Return (X, Y) of the center of cell containing provided text 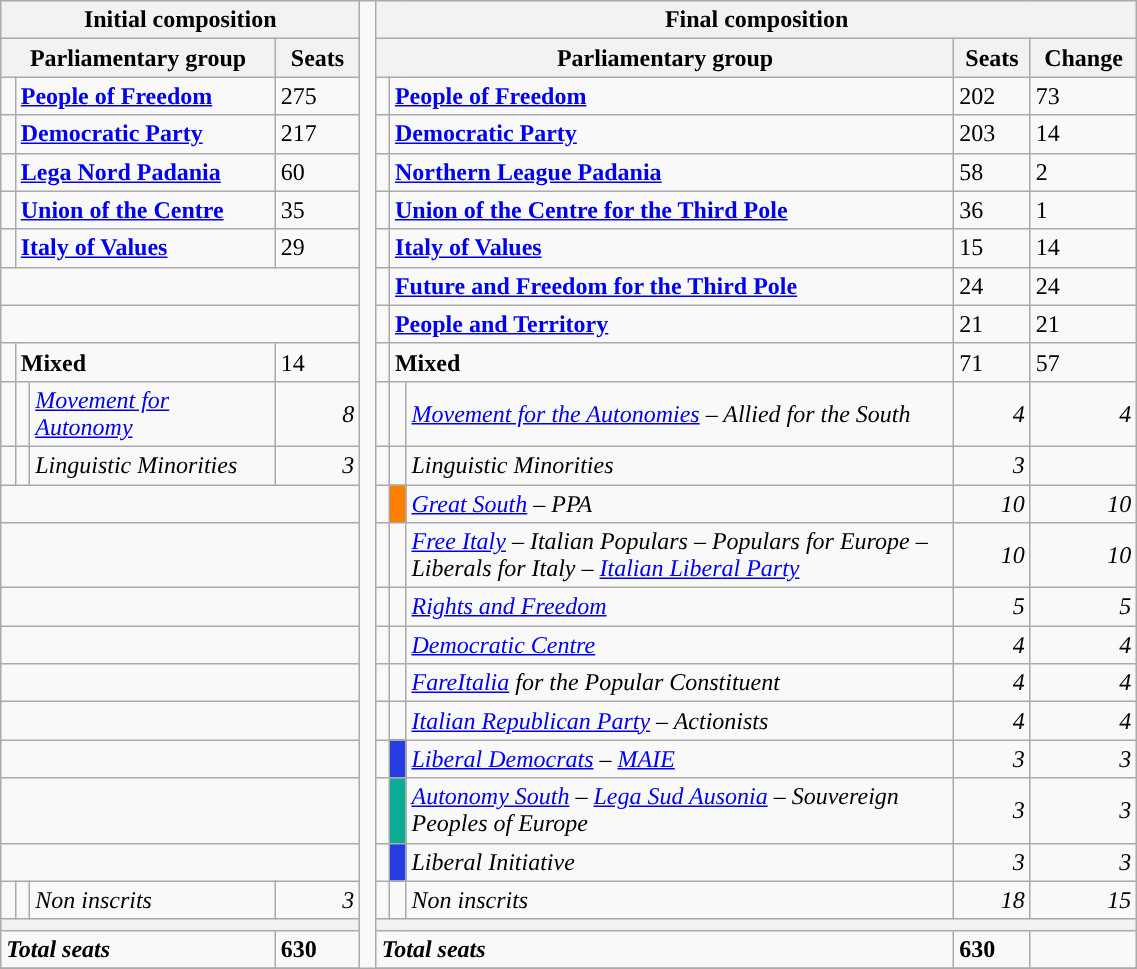
Union of the Centre for the Third Pole (671, 210)
Lega Nord Padania (145, 172)
Rights and Freedom (680, 607)
60 (317, 172)
203 (992, 134)
58 (992, 172)
Great South – PPA (680, 503)
Liberal Democrats – MAIE (680, 759)
35 (317, 210)
275 (317, 96)
Final composition (756, 20)
73 (1084, 96)
Autonomy South – Lega Sud Ausonia – Souvereign Peoples of Europe (680, 810)
People and Territory (671, 324)
217 (317, 134)
Union of the Centre (145, 210)
71 (992, 362)
Northern League Padania (671, 172)
29 (317, 248)
Future and Freedom for the Third Pole (671, 286)
57 (1084, 362)
Liberal Initiative (680, 862)
Democratic Centre (680, 645)
FareItalia for the Popular Constituent (680, 683)
Movement for Autonomy (153, 414)
2 (1084, 172)
202 (992, 96)
Initial composition (180, 20)
8 (317, 414)
1 (1084, 210)
Movement for the Autonomies – Allied for the South (680, 414)
18 (992, 900)
Italian Republican Party – Actionists (680, 721)
Free Italy – Italian Populars – Populars for Europe – Liberals for Italy – Italian Liberal Party (680, 556)
36 (992, 210)
Change (1084, 58)
